Output the (X, Y) coordinate of the center of the cell containing the given text.  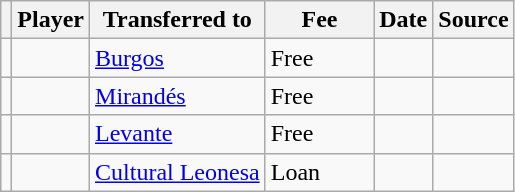
Fee (320, 20)
Loan (320, 172)
Date (404, 20)
Player (51, 20)
Mirandés (178, 96)
Burgos (178, 58)
Source (474, 20)
Cultural Leonesa (178, 172)
Transferred to (178, 20)
Levante (178, 134)
